Capture the cell that displays the provided text and extract its (x, y) central coordinate. 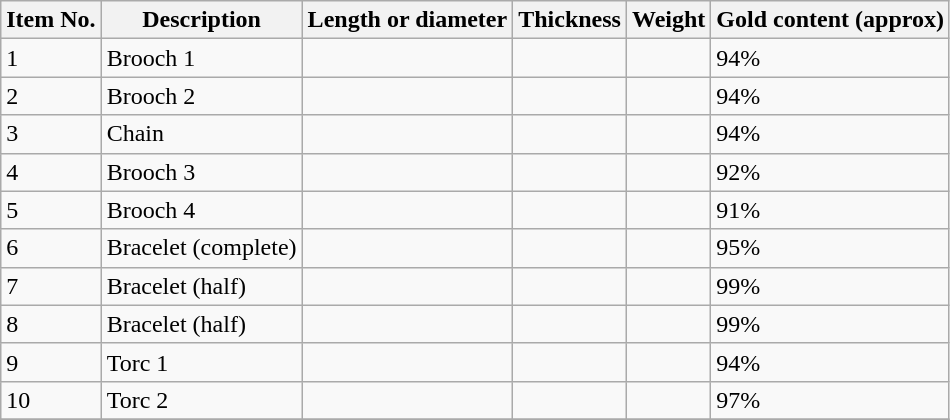
Description (202, 20)
Length or diameter (408, 20)
Brooch 1 (202, 58)
4 (51, 172)
Item No. (51, 20)
91% (830, 210)
Brooch 3 (202, 172)
Brooch 2 (202, 96)
92% (830, 172)
Gold content (approx) (830, 20)
Torc 1 (202, 362)
5 (51, 210)
10 (51, 400)
97% (830, 400)
1 (51, 58)
3 (51, 134)
Bracelet (complete) (202, 248)
9 (51, 362)
7 (51, 286)
Torc 2 (202, 400)
Chain (202, 134)
95% (830, 248)
6 (51, 248)
Thickness (570, 20)
Brooch 4 (202, 210)
2 (51, 96)
8 (51, 324)
Weight (668, 20)
